Scan for the cell matching the given text and deliver its [X, Y] coordinate at center. 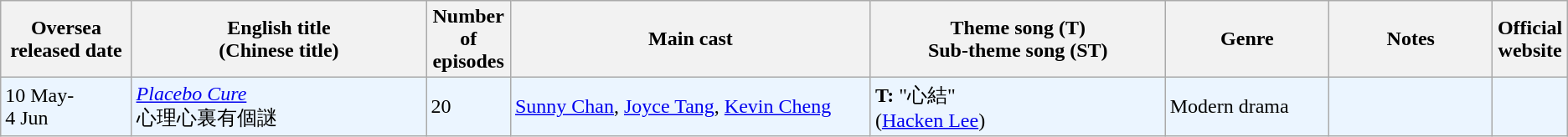
Modern drama [1246, 107]
English title (Chinese title) [279, 39]
Genre [1246, 39]
Sunny Chan, Joyce Tang, Kevin Cheng [690, 107]
10 May- 4 Jun [66, 107]
Theme song (T) Sub-theme song (ST) [1018, 39]
Placebo Cure 心理心裏有個謎 [279, 107]
Number of episodes [469, 39]
20 [469, 107]
T: "心結" (Hacken Lee) [1018, 107]
Main cast [690, 39]
Notes [1411, 39]
Official website [1529, 39]
Oversea released date [66, 39]
